Scan for the cell matching the given text and deliver its (x, y) coordinate at center. 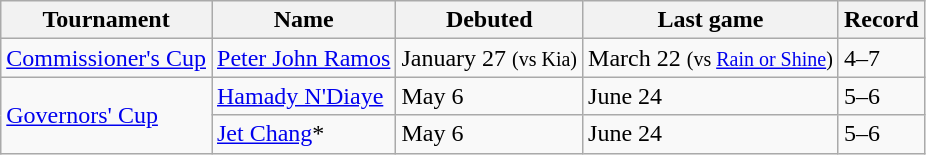
4–7 (881, 58)
Record (881, 20)
Last game (711, 20)
Commissioner's Cup (106, 58)
Name (304, 20)
March 22 (vs Rain or Shine) (711, 58)
Peter John Ramos (304, 58)
January 27 (vs Kia) (490, 58)
Tournament (106, 20)
Governors' Cup (106, 115)
Jet Chang* (304, 134)
Debuted (490, 20)
Hamady N'Diaye (304, 96)
